Find where the given text appears and provide that cell's center as [X, Y] coordinate. 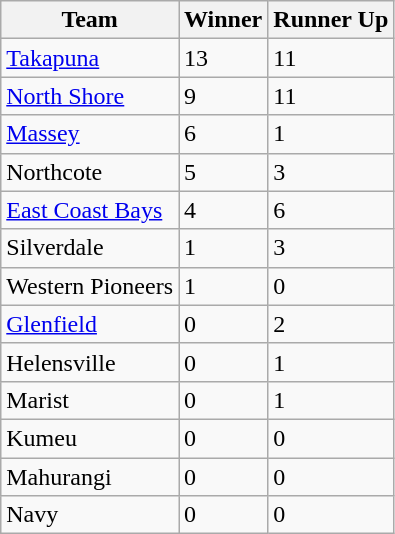
Mahurangi [90, 477]
4 [222, 210]
Marist [90, 400]
East Coast Bays [90, 210]
2 [331, 324]
Team [90, 20]
Glenfield [90, 324]
Runner Up [331, 20]
Western Pioneers [90, 286]
Massey [90, 134]
9 [222, 96]
5 [222, 172]
Takapuna [90, 58]
Northcote [90, 172]
Winner [222, 20]
Navy [90, 515]
13 [222, 58]
North Shore [90, 96]
Helensville [90, 362]
Kumeu [90, 438]
Silverdale [90, 248]
